Detect which cell encompasses the target text, then output its (x, y) center coordinate. 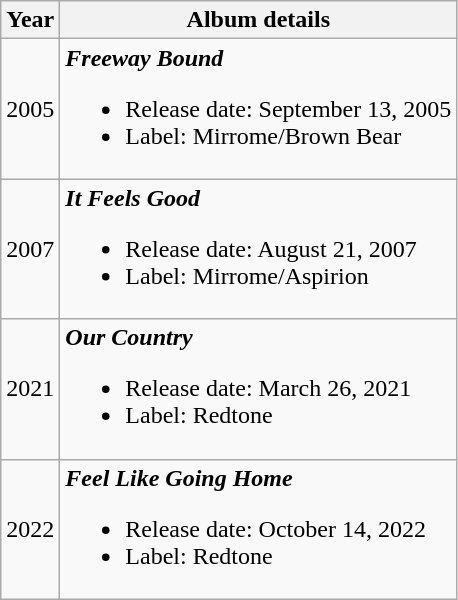
2022 (30, 529)
Feel Like Going HomeRelease date: October 14, 2022Label: Redtone (258, 529)
Freeway BoundRelease date: September 13, 2005Label: Mirrome/Brown Bear (258, 109)
Our CountryRelease date: March 26, 2021Label: Redtone (258, 389)
It Feels GoodRelease date: August 21, 2007Label: Mirrome/Aspirion (258, 249)
2007 (30, 249)
2005 (30, 109)
Album details (258, 20)
2021 (30, 389)
Year (30, 20)
